For the text-containing cell, return its midpoint in [x, y] coordinate format. 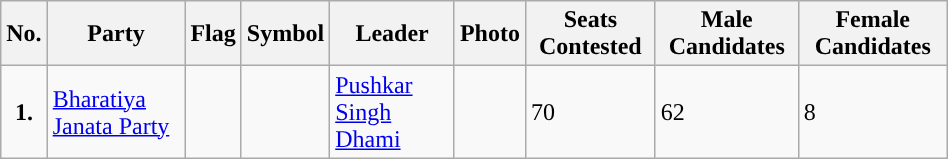
Bharatiya Janata Party [116, 112]
1. [24, 112]
Female Candidates [872, 34]
8 [872, 112]
Symbol [285, 34]
Flag [213, 34]
Leader [392, 34]
Photo [490, 34]
Party [116, 34]
Male Candidates [726, 34]
62 [726, 112]
No. [24, 34]
Seats Contested [590, 34]
Pushkar Singh Dhami [392, 112]
70 [590, 112]
